Identify which cell holds the provided text, then report its [x, y] central coordinate. 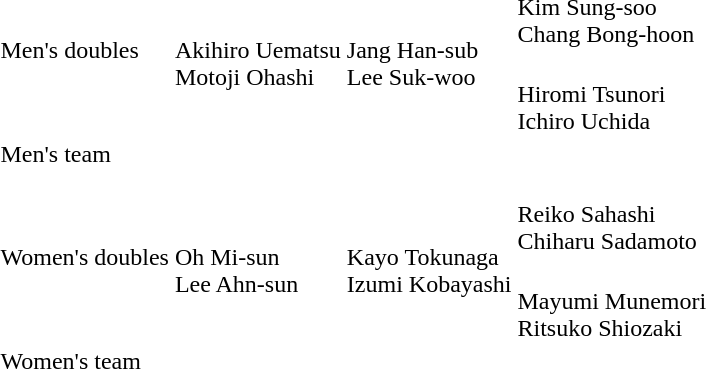
Kayo TokunagaIzumi Kobayashi [429, 258]
Oh Mi-sunLee Ahn-sun [258, 258]
